Search for the cell housing the specified text and yield its (x, y) center coordinate. 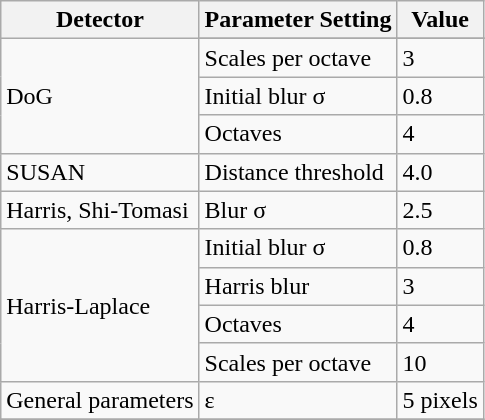
ε (298, 400)
Detector (100, 20)
Harris-Laplace (100, 305)
SUSAN (100, 172)
10 (440, 362)
Harris, Shi-Tomasi (100, 210)
2.5 (440, 210)
General parameters (100, 400)
Parameter Setting (298, 20)
DoG (100, 96)
Harris blur (298, 286)
Blur σ (298, 210)
Value (440, 20)
Distance threshold (298, 172)
4.0 (440, 172)
5 pixels (440, 400)
